Identify which cell holds the provided text, then report its (X, Y) central coordinate. 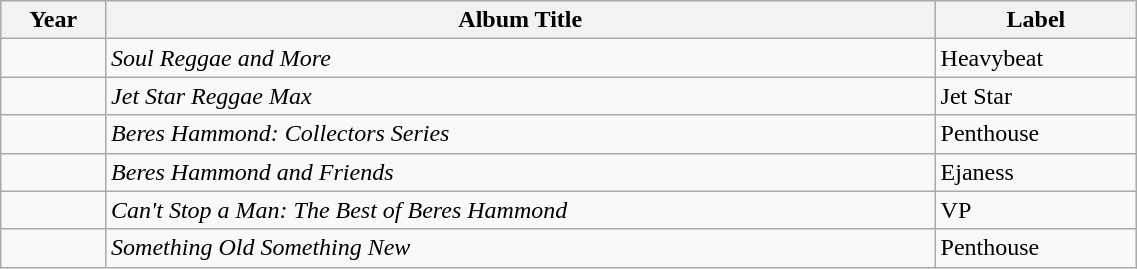
Jet Star (1036, 96)
Something Old Something New (520, 248)
Heavybeat (1036, 58)
VP (1036, 210)
Beres Hammond and Friends (520, 172)
Jet Star Reggae Max (520, 96)
Album Title (520, 20)
Year (54, 20)
Label (1036, 20)
Can't Stop a Man: The Best of Beres Hammond (520, 210)
Beres Hammond: Collectors Series (520, 134)
Soul Reggae and More (520, 58)
Ejaness (1036, 172)
